Scan for the cell matching the given text and deliver its (x, y) coordinate at center. 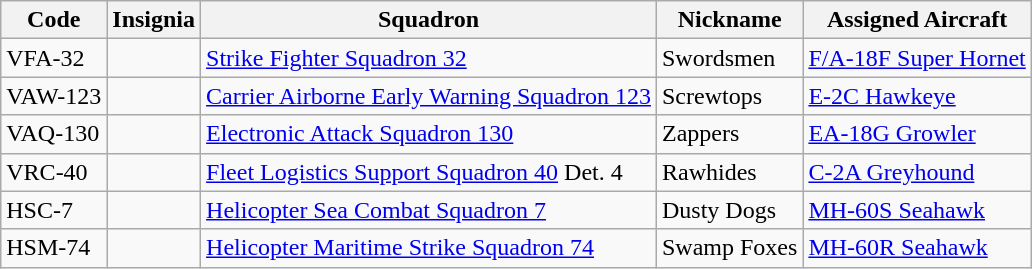
Zappers (729, 134)
VFA-32 (54, 58)
Helicopter Maritime Strike Squadron 74 (429, 248)
Assigned Aircraft (917, 20)
Rawhides (729, 172)
VAW-123 (54, 96)
Swordsmen (729, 58)
Helicopter Sea Combat Squadron 7 (429, 210)
Swamp Foxes (729, 248)
EA-18G Growler (917, 134)
Nickname (729, 20)
MH-60R Seahawk (917, 248)
Dusty Dogs (729, 210)
VAQ-130 (54, 134)
HSC-7 (54, 210)
E-2C Hawkeye (917, 96)
Squadron (429, 20)
F/A-18F Super Hornet (917, 58)
Fleet Logistics Support Squadron 40 Det. 4 (429, 172)
C-2A Greyhound (917, 172)
Carrier Airborne Early Warning Squadron 123 (429, 96)
Strike Fighter Squadron 32 (429, 58)
Code (54, 20)
Insignia (154, 20)
Screwtops (729, 96)
Electronic Attack Squadron 130 (429, 134)
MH-60S Seahawk (917, 210)
VRC-40 (54, 172)
HSM-74 (54, 248)
